Find where the given text appears and provide that cell's center as [x, y] coordinate. 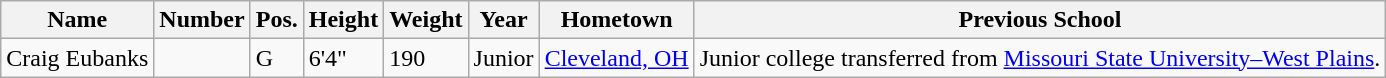
G [276, 58]
Number [202, 20]
Weight [426, 20]
Name [78, 20]
Junior college transferred from Missouri State University–West Plains. [1040, 58]
Junior [504, 58]
Previous School [1040, 20]
Height [343, 20]
190 [426, 58]
Hometown [616, 20]
6'4" [343, 58]
Year [504, 20]
Craig Eubanks [78, 58]
Cleveland, OH [616, 58]
Pos. [276, 20]
